Return the [X, Y] coordinate for the center point of the cell that contains the specified text.  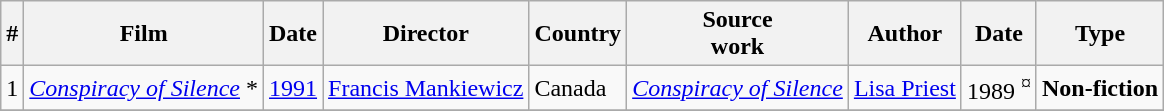
Conspiracy of Silence [738, 88]
Country [578, 34]
Conspiracy of Silence * [144, 88]
1989 ¤ [998, 88]
Francis Mankiewicz [426, 88]
1991 [294, 88]
Type [1100, 34]
Director [426, 34]
Non-fiction [1100, 88]
Author [904, 34]
Lisa Priest [904, 88]
Sourcework [738, 34]
# [12, 34]
1 [12, 88]
Film [144, 34]
Canada [578, 88]
